Pinpoint the cell where the given text exists, returning its [X, Y] midpoint coordinate. 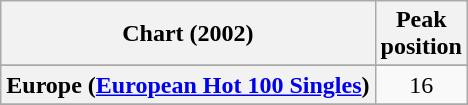
Chart (2002) [188, 34]
Peakposition [421, 34]
Europe (European Hot 100 Singles) [188, 85]
16 [421, 85]
